Return the [x, y] coordinate for the center point of the cell that contains the specified text.  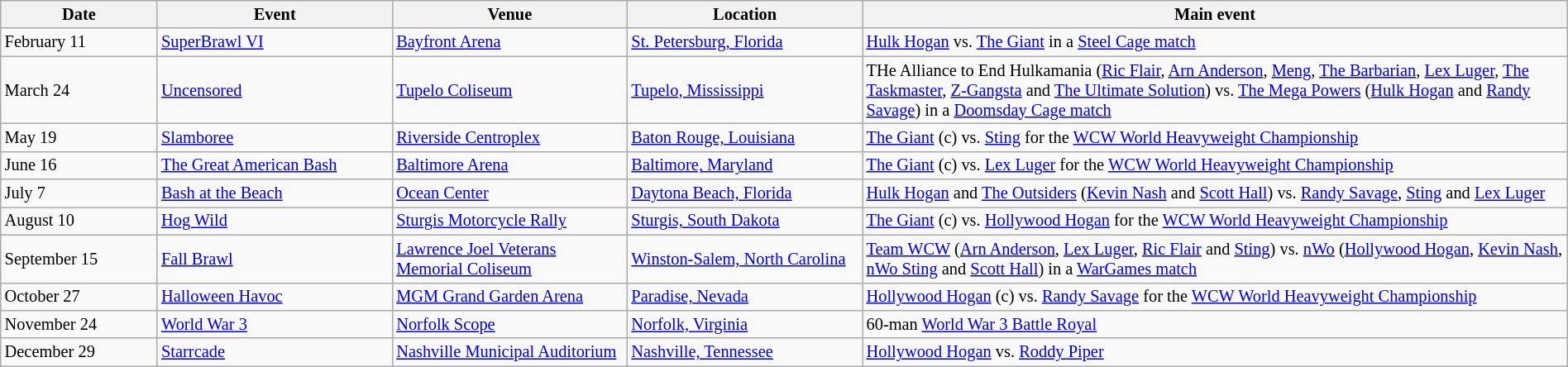
February 11 [79, 42]
Bayfront Arena [509, 42]
Norfolk, Virginia [745, 324]
MGM Grand Garden Arena [509, 297]
Uncensored [275, 90]
Bash at the Beach [275, 193]
Fall Brawl [275, 259]
The Great American Bash [275, 165]
Baton Rouge, Louisiana [745, 137]
The Giant (c) vs. Sting for the WCW World Heavyweight Championship [1216, 137]
Tupelo, Mississippi [745, 90]
March 24 [79, 90]
Slamboree [275, 137]
Hog Wild [275, 221]
World War 3 [275, 324]
November 24 [79, 324]
Hollywood Hogan vs. Roddy Piper [1216, 352]
Nashville, Tennessee [745, 352]
Norfolk Scope [509, 324]
August 10 [79, 221]
The Giant (c) vs. Lex Luger for the WCW World Heavyweight Championship [1216, 165]
Winston-Salem, North Carolina [745, 259]
Sturgis Motorcycle Rally [509, 221]
June 16 [79, 165]
Location [745, 14]
St. Petersburg, Florida [745, 42]
SuperBrawl VI [275, 42]
60-man World War 3 Battle Royal [1216, 324]
Lawrence Joel Veterans Memorial Coliseum [509, 259]
October 27 [79, 297]
Ocean Center [509, 193]
December 29 [79, 352]
Sturgis, South Dakota [745, 221]
Paradise, Nevada [745, 297]
Hulk Hogan and The Outsiders (Kevin Nash and Scott Hall) vs. Randy Savage, Sting and Lex Luger [1216, 193]
September 15 [79, 259]
Venue [509, 14]
The Giant (c) vs. Hollywood Hogan for the WCW World Heavyweight Championship [1216, 221]
Nashville Municipal Auditorium [509, 352]
Daytona Beach, Florida [745, 193]
Main event [1216, 14]
Tupelo Coliseum [509, 90]
July 7 [79, 193]
Team WCW (Arn Anderson, Lex Luger, Ric Flair and Sting) vs. nWo (Hollywood Hogan, Kevin Nash, nWo Sting and Scott Hall) in a WarGames match [1216, 259]
Halloween Havoc [275, 297]
Riverside Centroplex [509, 137]
Event [275, 14]
Baltimore Arena [509, 165]
Date [79, 14]
Hulk Hogan vs. The Giant in a Steel Cage match [1216, 42]
May 19 [79, 137]
Hollywood Hogan (c) vs. Randy Savage for the WCW World Heavyweight Championship [1216, 297]
Starrcade [275, 352]
Baltimore, Maryland [745, 165]
